Locate the cell with the specified text and output its (x, y) center coordinate. 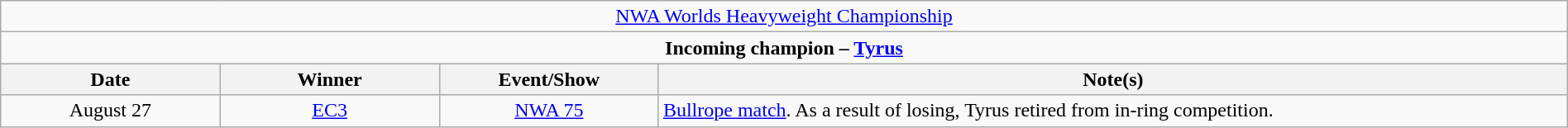
Event/Show (549, 79)
NWA Worlds Heavyweight Championship (784, 17)
Note(s) (1113, 79)
Date (111, 79)
Incoming champion – Tyrus (784, 48)
NWA 75 (549, 111)
August 27 (111, 111)
Bullrope match. As a result of losing, Tyrus retired from in-ring competition. (1113, 111)
EC3 (329, 111)
Winner (329, 79)
